Locate the cell with the specified text and output its (x, y) center coordinate. 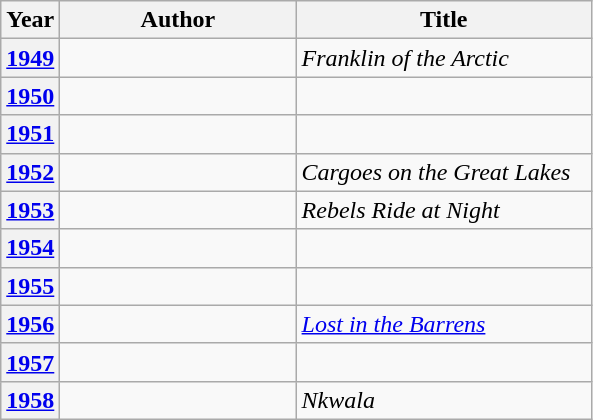
1958 (30, 400)
1949 (30, 58)
Title (444, 20)
1957 (30, 362)
Nkwala (444, 400)
Rebels Ride at Night (444, 210)
1951 (30, 134)
1952 (30, 172)
1950 (30, 96)
Author (178, 20)
1956 (30, 324)
Cargoes on the Great Lakes (444, 172)
Franklin of the Arctic (444, 58)
Lost in the Barrens (444, 324)
1953 (30, 210)
1955 (30, 286)
Year (30, 20)
1954 (30, 248)
